Pinpoint the cell where the given text exists, returning its (x, y) midpoint coordinate. 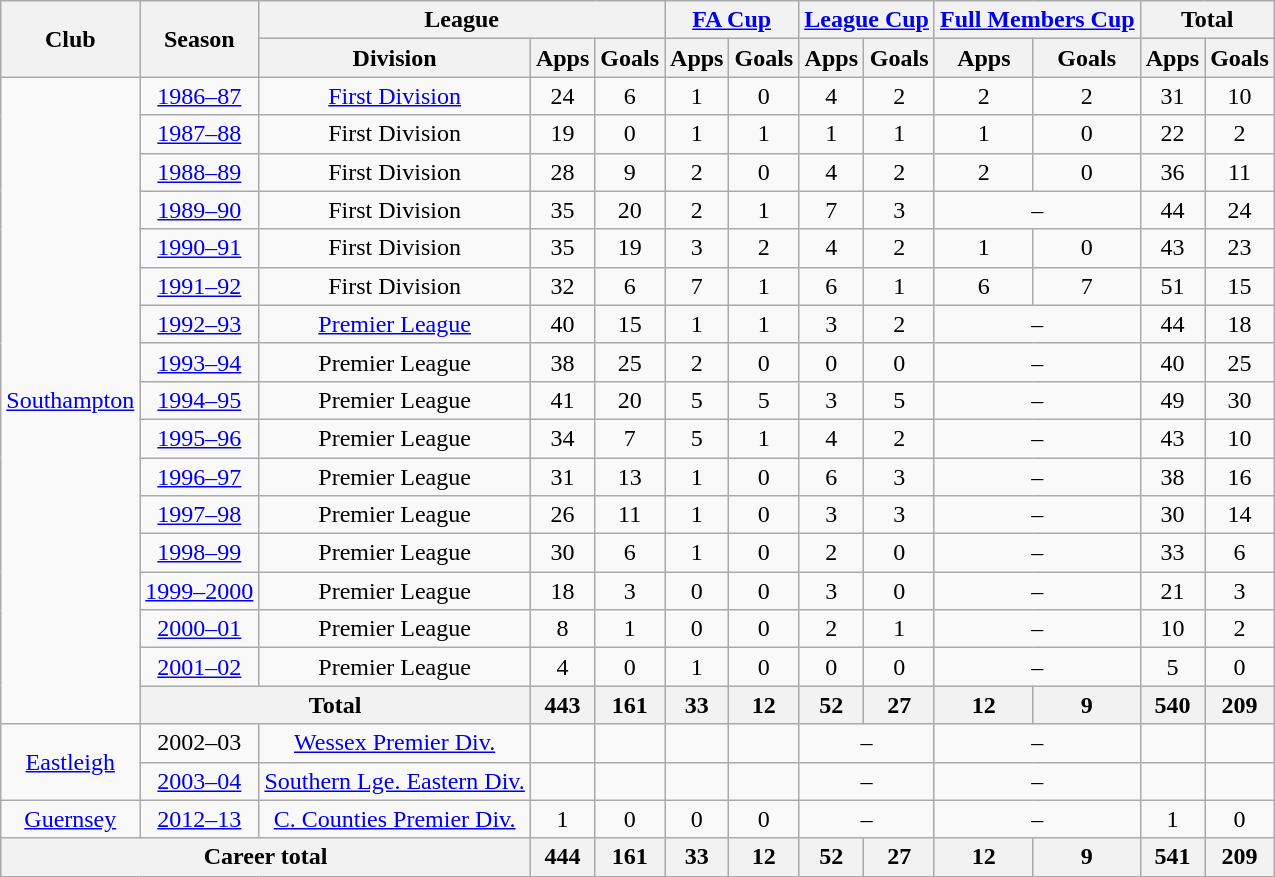
FA Cup (732, 20)
1999–2000 (200, 591)
Career total (266, 857)
Division (394, 58)
1994–95 (200, 400)
Wessex Premier Div. (394, 743)
51 (1172, 286)
23 (1240, 248)
1998–99 (200, 553)
Southern Lge. Eastern Div. (394, 781)
8 (562, 629)
Guernsey (70, 819)
1987–88 (200, 134)
1988–89 (200, 172)
22 (1172, 134)
36 (1172, 172)
2012–13 (200, 819)
41 (562, 400)
541 (1172, 857)
49 (1172, 400)
1991–92 (200, 286)
443 (562, 705)
26 (562, 515)
13 (630, 477)
1992–93 (200, 324)
1993–94 (200, 362)
32 (562, 286)
Full Members Cup (1037, 20)
444 (562, 857)
League (462, 20)
2003–04 (200, 781)
Season (200, 39)
Eastleigh (70, 762)
1990–91 (200, 248)
2001–02 (200, 667)
21 (1172, 591)
14 (1240, 515)
Southampton (70, 400)
16 (1240, 477)
540 (1172, 705)
2002–03 (200, 743)
League Cup (867, 20)
1995–96 (200, 438)
28 (562, 172)
1986–87 (200, 96)
1996–97 (200, 477)
2000–01 (200, 629)
C. Counties Premier Div. (394, 819)
34 (562, 438)
1997–98 (200, 515)
Club (70, 39)
1989–90 (200, 210)
